Return (X, Y) of the center of cell containing provided text 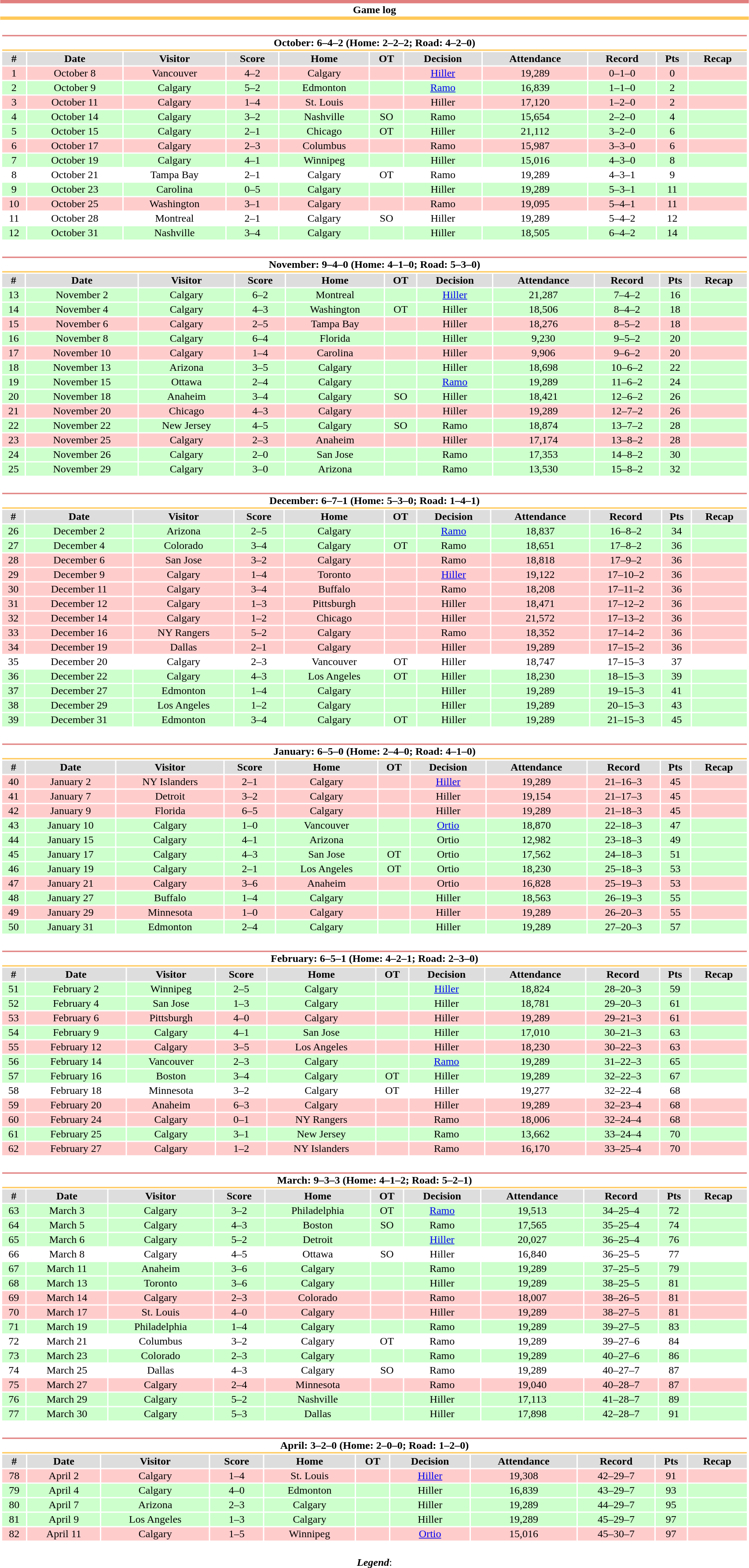
18,276 (543, 324)
1–5 (237, 1534)
17–11–2 (626, 589)
32–22–4 (623, 1090)
89 (674, 1399)
60 (13, 1119)
October 21 (75, 175)
December 29 (79, 705)
19 (13, 382)
39–27–5 (621, 1327)
29 (13, 575)
22–18–3 (624, 826)
17–14–2 (626, 633)
17–12–2 (626, 604)
46 (13, 869)
March 19 (67, 1327)
66 (14, 1254)
18,421 (543, 396)
23 (13, 440)
17,562 (536, 855)
16,840 (532, 1254)
November 8 (82, 338)
March 8 (67, 1254)
1–2–0 (622, 102)
17,113 (532, 1399)
18,837 (540, 531)
December 20 (79, 662)
January 7 (70, 797)
4–2 (253, 73)
7 (14, 161)
December 27 (79, 691)
16,828 (536, 884)
26–20–3 (624, 913)
November 13 (82, 367)
December 11 (79, 589)
44 (13, 840)
52 (13, 1003)
January 29 (70, 913)
November: 9–4–0 (Home: 4–1–0; Road: 5–3–0) (374, 265)
10 (14, 204)
19,277 (535, 1090)
14–8–2 (627, 454)
December 12 (79, 604)
17,565 (532, 1225)
March: 9–3–3 (Home: 4–1–2; Road: 5–2–1) (374, 1181)
29–21–3 (623, 1018)
17–15–2 (626, 647)
October 15 (75, 132)
20,027 (532, 1240)
18,818 (540, 560)
13–8–2 (627, 440)
36–25–4 (621, 1240)
December: 6–7–1 (Home: 5–3–0; Road: 1–4–1) (374, 501)
42 (13, 811)
March 25 (67, 1370)
January 21 (70, 884)
69 (14, 1298)
17,010 (535, 1032)
January 9 (70, 811)
18,874 (543, 425)
4–3–0 (622, 161)
November 10 (82, 353)
0–1–0 (622, 73)
February: 6–5–1 (Home: 4–2–1; Road: 2–3–0) (374, 959)
October 28 (75, 219)
50 (13, 927)
5–4–1 (622, 204)
17–13–2 (626, 618)
83 (674, 1327)
39–27–6 (621, 1341)
November 15 (82, 382)
March 23 (67, 1356)
40 (13, 782)
March 27 (67, 1385)
8–4–2 (627, 309)
January 27 (70, 898)
October 25 (75, 204)
March 11 (67, 1269)
October 19 (75, 161)
24–18–3 (624, 855)
February 4 (76, 1003)
December 31 (79, 720)
25 (13, 469)
13 (13, 295)
3–0 (261, 469)
19,154 (536, 797)
January 10 (70, 826)
17 (13, 353)
31–22–3 (623, 1061)
March 29 (67, 1399)
42–28–7 (621, 1414)
February 24 (76, 1119)
November 25 (82, 440)
December 14 (79, 618)
21–16–3 (624, 782)
43–29–7 (616, 1491)
November 26 (82, 454)
9–6–2 (627, 353)
January 2 (70, 782)
15–8–2 (627, 469)
38–25–5 (621, 1283)
April 11 (63, 1534)
18,006 (535, 1119)
November 29 (82, 469)
March 17 (67, 1312)
October 23 (75, 190)
32–24–4 (623, 1119)
13,662 (535, 1134)
January: 6–5–0 (Home: 2–4–0; Road: 4–1–0) (374, 751)
30–21–3 (623, 1032)
4–3–1 (622, 175)
15,654 (535, 117)
1 (14, 73)
December 19 (79, 647)
19–15–3 (626, 691)
35 (13, 662)
6–4 (261, 338)
12,982 (536, 840)
February 18 (76, 1090)
January 17 (70, 855)
32–22–3 (623, 1076)
February 2 (76, 989)
19,122 (540, 575)
3 (14, 102)
28–20–3 (623, 989)
5–3–1 (622, 190)
January 15 (70, 840)
40–28–7 (621, 1385)
November 18 (82, 396)
18,506 (543, 309)
February 9 (76, 1032)
18,698 (543, 367)
18,007 (532, 1298)
12–7–2 (627, 411)
15,987 (535, 146)
19,308 (524, 1476)
17–15–3 (626, 662)
17–8–2 (626, 546)
March 21 (67, 1341)
0 (672, 73)
19,095 (535, 204)
21–17–3 (624, 797)
2–0 (261, 454)
17,353 (543, 454)
7–4–2 (627, 295)
21,112 (535, 132)
48 (13, 898)
33–25–4 (623, 1148)
34–25–4 (621, 1211)
18,747 (540, 662)
18,824 (535, 989)
73 (14, 1356)
9–5–2 (627, 338)
February 12 (76, 1047)
25–19–3 (624, 884)
March 5 (67, 1225)
18,505 (535, 233)
18,651 (540, 546)
11–6–2 (627, 382)
84 (674, 1341)
64 (14, 1225)
13–7–2 (627, 425)
February 20 (76, 1105)
April 4 (63, 1491)
6–3 (241, 1105)
18,471 (540, 604)
75 (14, 1385)
17–10–2 (626, 575)
18,870 (536, 826)
16,170 (535, 1148)
19,040 (532, 1385)
17,120 (535, 102)
23–18–3 (624, 840)
9,906 (543, 353)
November 22 (82, 425)
82 (14, 1534)
April 9 (63, 1520)
0–5 (253, 190)
5 (14, 132)
November 2 (82, 295)
February 14 (76, 1061)
16–8–2 (626, 531)
20–15–3 (626, 705)
42–29–7 (616, 1476)
October: 6–4–2 (Home: 2–2–2; Road: 4–2–0) (374, 43)
36–25–5 (621, 1254)
71 (14, 1327)
December 2 (79, 531)
19,513 (532, 1211)
33–24–4 (623, 1134)
31 (13, 604)
32–23–4 (623, 1105)
29–20–3 (623, 1003)
November 4 (82, 309)
56 (13, 1061)
8–5–2 (627, 324)
54 (13, 1032)
9,230 (543, 338)
3–3–0 (622, 146)
35–25–4 (621, 1225)
38 (13, 705)
December 9 (79, 575)
21,287 (543, 295)
27–20–3 (624, 927)
December 4 (79, 546)
30–22–3 (623, 1047)
6–4–2 (622, 233)
17,898 (532, 1414)
45–29–7 (616, 1520)
21,572 (540, 618)
93 (671, 1491)
March 14 (67, 1298)
25–18–3 (624, 869)
33 (13, 633)
40–27–7 (621, 1370)
18,781 (535, 1003)
45–30–7 (616, 1534)
November 20 (82, 411)
3–2–0 (622, 132)
38–26–5 (621, 1298)
40–27–6 (621, 1356)
27 (13, 546)
December 16 (79, 633)
62 (13, 1148)
86 (674, 1356)
February 25 (76, 1134)
38–27–5 (621, 1312)
12–6–2 (627, 396)
17–9–2 (626, 560)
17,174 (543, 440)
October 31 (75, 233)
October 14 (75, 117)
April: 3–2–0 (Home: 2–0–0; Road: 1–2–0) (374, 1445)
10–6–2 (627, 367)
21–18–3 (624, 811)
6–5 (250, 811)
April 7 (63, 1505)
37–25–5 (621, 1269)
October 17 (75, 146)
95 (671, 1505)
15 (13, 324)
January 19 (70, 869)
6–2 (261, 295)
March 6 (67, 1240)
October 8 (75, 73)
February 27 (76, 1148)
21 (13, 411)
18,352 (540, 633)
78 (14, 1476)
80 (14, 1505)
March 13 (67, 1283)
41–28–7 (621, 1399)
January 31 (70, 927)
February 6 (76, 1018)
October 11 (75, 102)
Game log (374, 10)
18,563 (536, 898)
58 (13, 1090)
October 9 (75, 88)
13,530 (543, 469)
26–19–3 (624, 898)
0–1 (241, 1119)
21–15–3 (626, 720)
1–1–0 (622, 88)
December 6 (79, 560)
March 3 (67, 1211)
5–3 (239, 1414)
December 22 (79, 676)
November 6 (82, 324)
April 2 (63, 1476)
February 16 (76, 1076)
44–29–7 (616, 1505)
2–2–0 (622, 117)
March 30 (67, 1414)
18–15–3 (626, 676)
5–4–2 (622, 219)
18,208 (540, 589)
